Pinpoint the cell where the given text exists, returning its [x, y] midpoint coordinate. 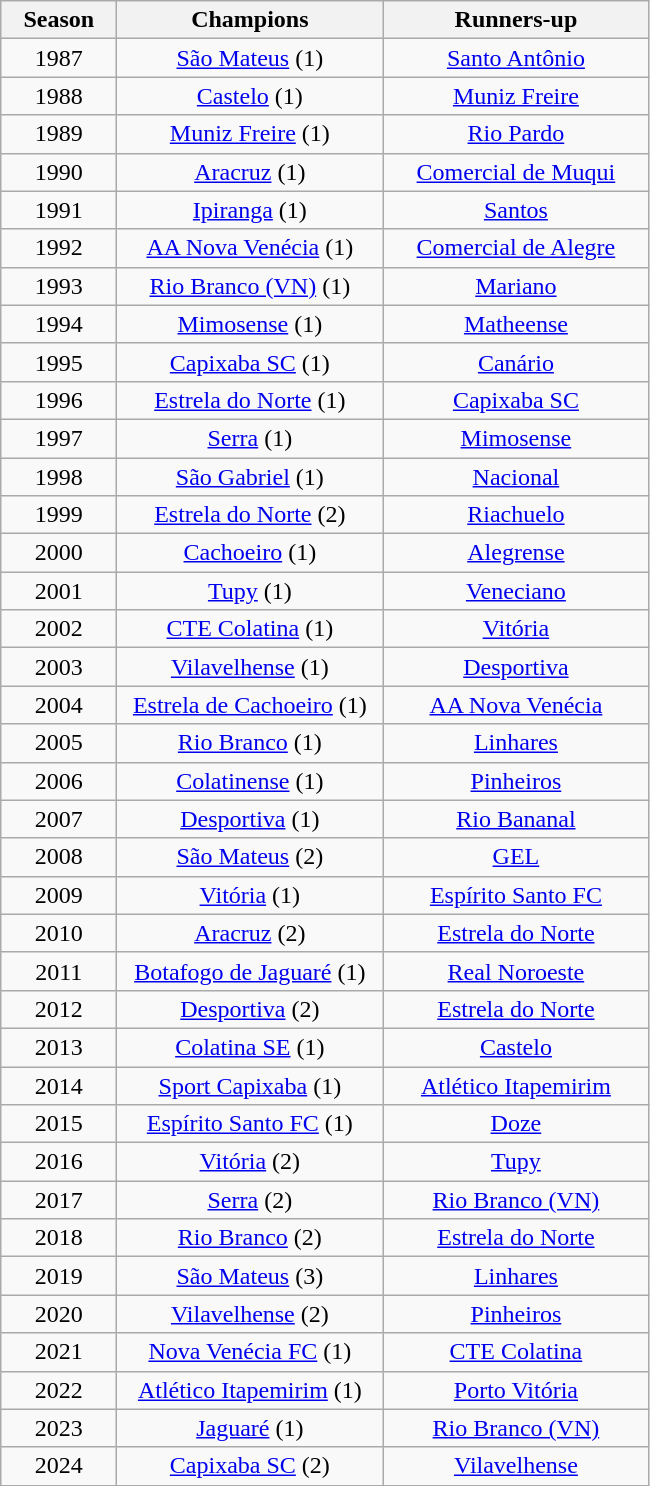
Mimosense (1) [250, 324]
2019 [59, 1276]
1996 [59, 400]
Serra (2) [250, 1200]
2013 [59, 1047]
Rio Branco (VN) (1) [250, 286]
Comercial de Muqui [516, 172]
2021 [59, 1352]
Rio Bananal [516, 819]
2006 [59, 781]
Alegrense [516, 553]
São Mateus (1) [250, 58]
1993 [59, 286]
Vilavelhense (1) [250, 667]
Espírito Santo FC (1) [250, 1124]
Capixaba SC (2) [250, 1466]
Vitória (2) [250, 1162]
2011 [59, 971]
2016 [59, 1162]
São Mateus (3) [250, 1276]
2023 [59, 1428]
Canário [516, 362]
2000 [59, 553]
Nacional [516, 477]
Santo Antônio [516, 58]
1991 [59, 210]
Vitória [516, 629]
Runners-up [516, 20]
2015 [59, 1124]
Tupy [516, 1162]
Vilavelhense (2) [250, 1314]
CTE Colatina [516, 1352]
2010 [59, 933]
Jaguaré (1) [250, 1428]
Muniz Freire [516, 96]
AA Nova Venécia (1) [250, 248]
Serra (1) [250, 438]
Doze [516, 1124]
2020 [59, 1314]
Desportiva (2) [250, 1009]
Muniz Freire (1) [250, 134]
Santos [516, 210]
AA Nova Venécia [516, 705]
Veneciano [516, 591]
Desportiva [516, 667]
Colatina SE (1) [250, 1047]
Matheense [516, 324]
Real Noroeste [516, 971]
1995 [59, 362]
Capixaba SC (1) [250, 362]
Mariano [516, 286]
GEL [516, 857]
Sport Capixaba (1) [250, 1085]
Castelo (1) [250, 96]
2022 [59, 1390]
2018 [59, 1238]
Castelo [516, 1047]
Atlético Itapemirim (1) [250, 1390]
Champions [250, 20]
Comercial de Alegre [516, 248]
Riachuelo [516, 515]
1990 [59, 172]
Estrela de Cachoeiro (1) [250, 705]
Aracruz (2) [250, 933]
Rio Branco (2) [250, 1238]
Tupy (1) [250, 591]
Season [59, 20]
2009 [59, 895]
1989 [59, 134]
CTE Colatina (1) [250, 629]
2005 [59, 743]
2001 [59, 591]
2014 [59, 1085]
Rio Pardo [516, 134]
2004 [59, 705]
1987 [59, 58]
Estrela do Norte (1) [250, 400]
Atlético Itapemirim [516, 1085]
Cachoeiro (1) [250, 553]
Mimosense [516, 438]
2012 [59, 1009]
2007 [59, 819]
Estrela do Norte (2) [250, 515]
1998 [59, 477]
2017 [59, 1200]
1988 [59, 96]
Vilavelhense [516, 1466]
Nova Venécia FC (1) [250, 1352]
1994 [59, 324]
Desportiva (1) [250, 819]
Colatinense (1) [250, 781]
Espírito Santo FC [516, 895]
São Mateus (2) [250, 857]
2003 [59, 667]
Ipiranga (1) [250, 210]
Capixaba SC [516, 400]
Porto Vitória [516, 1390]
São Gabriel (1) [250, 477]
Vitória (1) [250, 895]
Aracruz (1) [250, 172]
1999 [59, 515]
Botafogo de Jaguaré (1) [250, 971]
2008 [59, 857]
1997 [59, 438]
1992 [59, 248]
2024 [59, 1466]
Rio Branco (1) [250, 743]
2002 [59, 629]
